Locate the cell with the specified text and output its [x, y] center coordinate. 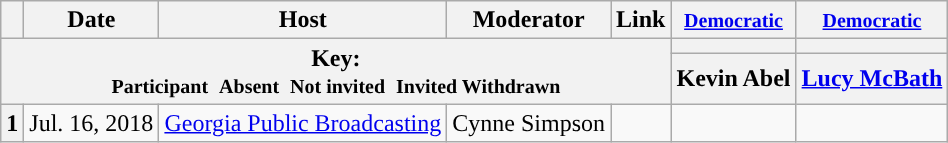
Jul. 16, 2018 [92, 123]
Kevin Abel [734, 78]
Lucy McBath [872, 78]
1 [12, 123]
Moderator [529, 20]
Date [92, 20]
Host [303, 20]
Key: Participant Absent Not invited Invited Withdrawn [336, 72]
Georgia Public Broadcasting [303, 123]
Link [641, 20]
Cynne Simpson [529, 123]
